Locate the cell with the specified text and output its (X, Y) center coordinate. 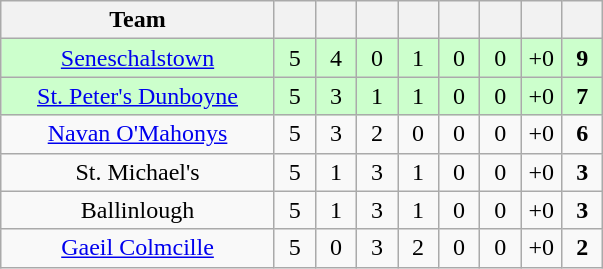
Seneschalstown (138, 58)
St. Michael's (138, 172)
Gaeil Colmcille (138, 248)
9 (582, 58)
7 (582, 96)
Team (138, 20)
Ballinlough (138, 210)
St. Peter's Dunboyne (138, 96)
4 (336, 58)
6 (582, 134)
Navan O'Mahonys (138, 134)
